Return [x, y] of the center of cell containing provided text 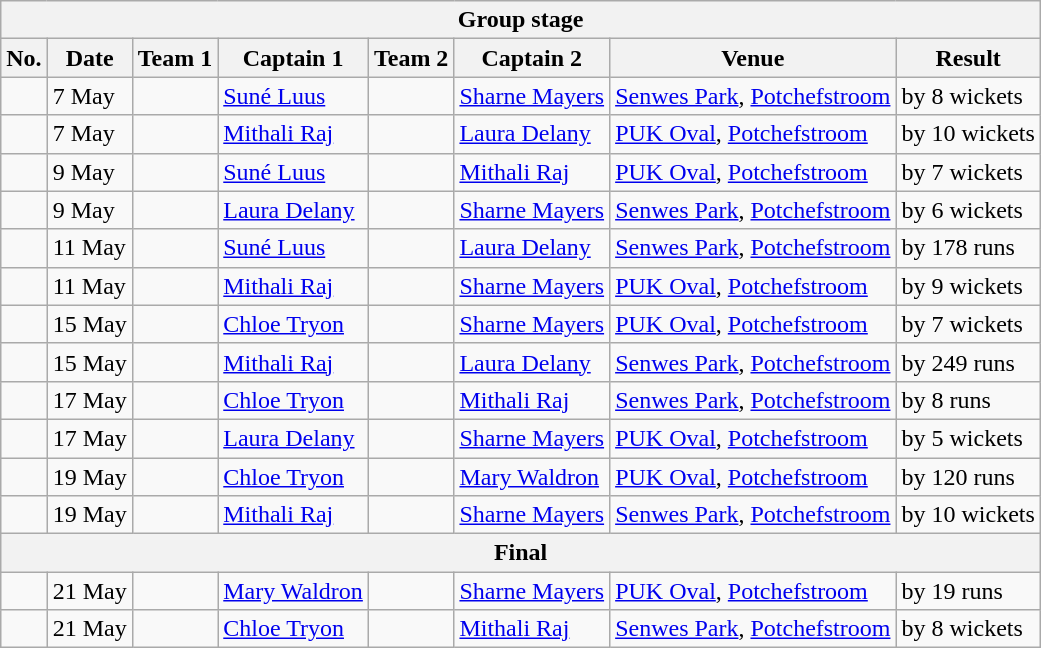
by 8 runs [968, 400]
by 120 runs [968, 477]
Team 1 [175, 58]
Result [968, 58]
Venue [753, 58]
by 5 wickets [968, 438]
by 6 wickets [968, 210]
by 249 runs [968, 362]
Captain 1 [294, 58]
Date [90, 58]
Captain 2 [532, 58]
Team 2 [411, 58]
by 178 runs [968, 248]
Final [521, 553]
by 9 wickets [968, 286]
No. [24, 58]
by 19 runs [968, 591]
Group stage [521, 20]
